Search for the cell housing the specified text and yield its (x, y) center coordinate. 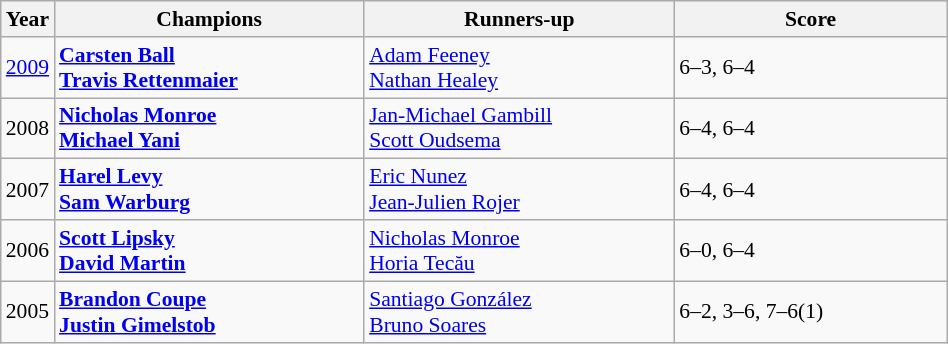
6–2, 3–6, 7–6(1) (810, 312)
2008 (28, 128)
2009 (28, 68)
6–3, 6–4 (810, 68)
2007 (28, 190)
2005 (28, 312)
Adam Feeney Nathan Healey (519, 68)
Scott Lipsky David Martin (209, 250)
Santiago González Bruno Soares (519, 312)
Nicholas Monroe Michael Yani (209, 128)
Carsten Ball Travis Rettenmaier (209, 68)
Year (28, 19)
Score (810, 19)
2006 (28, 250)
Harel Levy Sam Warburg (209, 190)
Brandon Coupe Justin Gimelstob (209, 312)
Nicholas Monroe Horia Tecău (519, 250)
Eric Nunez Jean-Julien Rojer (519, 190)
Champions (209, 19)
Jan-Michael Gambill Scott Oudsema (519, 128)
6–0, 6–4 (810, 250)
Runners-up (519, 19)
